Capture the cell that displays the provided text and extract its (x, y) central coordinate. 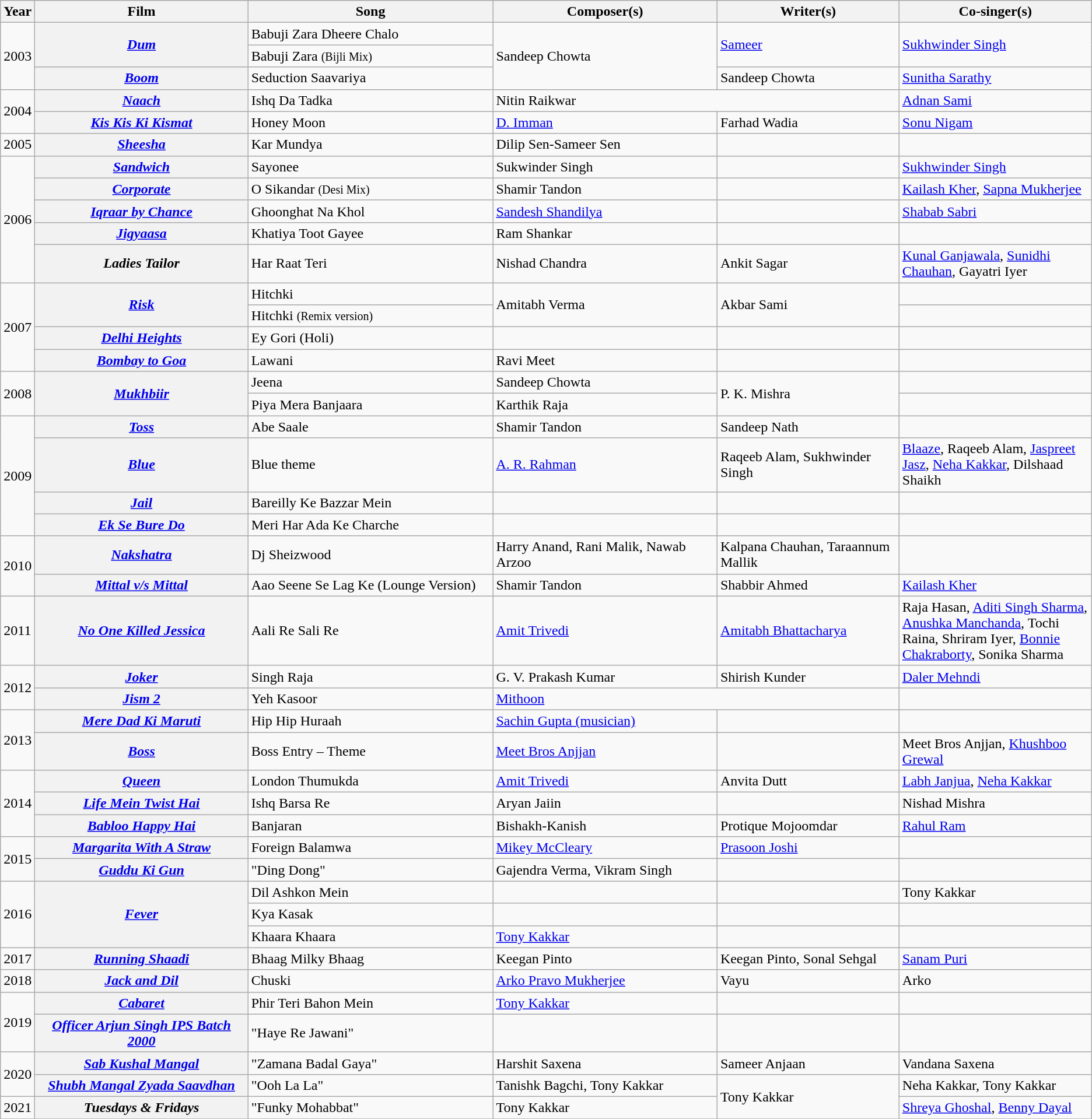
Running Shaadi (141, 959)
2013 (17, 739)
Risk (141, 304)
Queen (141, 781)
Sameer (808, 45)
Akbar Sami (808, 304)
Keegan Pinto (605, 959)
2012 (17, 687)
Anvita Dutt (808, 781)
Meet Bros Anjjan (605, 751)
Bishakh-Kanish (605, 826)
Rahul Ram (995, 826)
Kailash Kher, Sapna Mukherjee (995, 189)
Phir Teri Bahon Mein (370, 1003)
Amitabh Verma (605, 304)
Aao Seene Se Lag Ke (Lounge Version) (370, 585)
Bhaag Milky Bhaag (370, 959)
London Thumukda (370, 781)
Officer Arjun Singh IPS Batch 2000 (141, 1033)
"Haye Re Jawani" (370, 1033)
Ek Se Bure Do (141, 525)
Shubh Mangal Zyada Saavdhan (141, 1085)
Babloo Happy Hai (141, 826)
Kis Kis Ki Kismat (141, 122)
Ey Gori (Holi) (370, 338)
2010 (17, 566)
Khaara Khaara (370, 936)
Boss Entry – Theme (370, 751)
Co-singer(s) (995, 12)
Sheesha (141, 145)
Mere Dad Ki Maruti (141, 721)
Blue (141, 465)
Sandeep Nath (808, 427)
Mithoon (696, 699)
Ladies Tailor (141, 264)
"Ooh La La" (370, 1085)
2008 (17, 394)
Nitin Raikwar (696, 100)
"Funky Mohabbat" (370, 1107)
Meet Bros Anjjan, Khushboo Grewal (995, 751)
Daler Mehndi (995, 676)
Arko (995, 981)
Protique Mojoomdar (808, 826)
D. Imman (605, 122)
Bombay to Goa (141, 360)
A. R. Rahman (605, 465)
Tuesdays & Fridays (141, 1107)
Foreign Balamwa (370, 848)
Arko Pravo Mukherjee (605, 981)
Prasoon Joshi (808, 848)
Chuski (370, 981)
Ram Shankar (605, 233)
Naach (141, 100)
Blue theme (370, 465)
Nakshatra (141, 555)
Babuji Zara (Bijli Mix) (370, 56)
Ishq Da Tadka (370, 100)
Aryan Jaiin (605, 804)
2003 (17, 56)
Jail (141, 503)
2014 (17, 804)
G. V. Prakash Kumar (605, 676)
Ankit Sagar (808, 264)
Piya Mera Banjaara (370, 405)
Joker (141, 676)
Harry Anand, Rani Malik, Nawab Arzoo (605, 555)
Bareilly Ke Bazzar Mein (370, 503)
Nishad Chandra (605, 264)
Aali Re Sali Re (370, 631)
Mittal v/s Mittal (141, 585)
Sandwich (141, 167)
Sayonee (370, 167)
Boss (141, 751)
Jeena (370, 383)
Adnan Sami (995, 100)
Ishq Barsa Re (370, 804)
Raja Hasan, Aditi Singh Sharma, Anushka Manchanda, Tochi Raina, Shriram Iyer, Bonnie Chakraborty, Sonika Sharma (995, 631)
Har Raat Teri (370, 264)
Jack and Dil (141, 981)
2009 (17, 476)
2021 (17, 1107)
Lawani (370, 360)
2019 (17, 1022)
Guddu Ki Gun (141, 870)
2020 (17, 1074)
Sandesh Shandilya (605, 211)
Hip Hip Huraah (370, 721)
Harshit Saxena (605, 1063)
Toss (141, 427)
Seduction Saavariya (370, 78)
2015 (17, 859)
Film (141, 12)
Neha Kakkar, Tony Kakkar (995, 1085)
2004 (17, 111)
"Ding Dong" (370, 870)
P. K. Mishra (808, 394)
Ravi Meet (605, 360)
Mikey McCleary (605, 848)
Writer(s) (808, 12)
O Sikandar (Desi Mix) (370, 189)
2005 (17, 145)
Vayu (808, 981)
Song (370, 12)
Fever (141, 914)
Sukwinder Singh (605, 167)
Honey Moon (370, 122)
Jism 2 (141, 699)
Raqeeb Alam, Sukhwinder Singh (808, 465)
Ghoonghat Na Khol (370, 211)
Keegan Pinto, Sonal Sehgal (808, 959)
2017 (17, 959)
Karthik Raja (605, 405)
2007 (17, 327)
"Zamana Badal Gaya" (370, 1063)
Dj Sheizwood (370, 555)
2016 (17, 914)
Kunal Ganjawala, Sunidhi Chauhan, Gayatri Iyer (995, 264)
Sameer Anjaan (808, 1063)
Shabab Sabri (995, 211)
Sab Kushal Mangal (141, 1063)
2006 (17, 219)
Mukhbiir (141, 394)
Vandana Saxena (995, 1063)
Yeh Kasoor (370, 699)
Iqraar by Chance (141, 211)
Dil Ashkon Mein (370, 892)
Shreya Ghoshal, Benny Dayal (995, 1107)
Meri Har Ada Ke Charche (370, 525)
Delhi Heights (141, 338)
Babuji Zara Dheere Chalo (370, 34)
Sonu Nigam (995, 122)
Amitabh Bhattacharya (808, 631)
Hitchki (370, 293)
Kalpana Chauhan, Taraannum Mallik (808, 555)
Tanishk Bagchi, Tony Kakkar (605, 1085)
Hitchki (Remix version) (370, 316)
Shirish Kunder (808, 676)
Dilip Sen-Sameer Sen (605, 145)
Singh Raja (370, 676)
No One Killed Jessica (141, 631)
Margarita With A Straw (141, 848)
Kar Mundya (370, 145)
Jigyaasa (141, 233)
Sunitha Sarathy (995, 78)
Shabbir Ahmed (808, 585)
Cabaret (141, 1003)
Labh Janjua, Neha Kakkar (995, 781)
Kailash Kher (995, 585)
2018 (17, 981)
Farhad Wadia (808, 122)
Boom (141, 78)
Abe Saale (370, 427)
Dum (141, 45)
2011 (17, 631)
Year (17, 12)
Blaaze, Raqeeb Alam, Jaspreet Jasz, Neha Kakkar, Dilshaad Shaikh (995, 465)
Nishad Mishra (995, 804)
Composer(s) (605, 12)
Khatiya Toot Gayee (370, 233)
Gajendra Verma, Vikram Singh (605, 870)
Kya Kasak (370, 914)
Sachin Gupta (musician) (605, 721)
Corporate (141, 189)
Life Mein Twist Hai (141, 804)
Banjaran (370, 826)
Sanam Puri (995, 959)
